Identify which cell holds the provided text, then report its (X, Y) central coordinate. 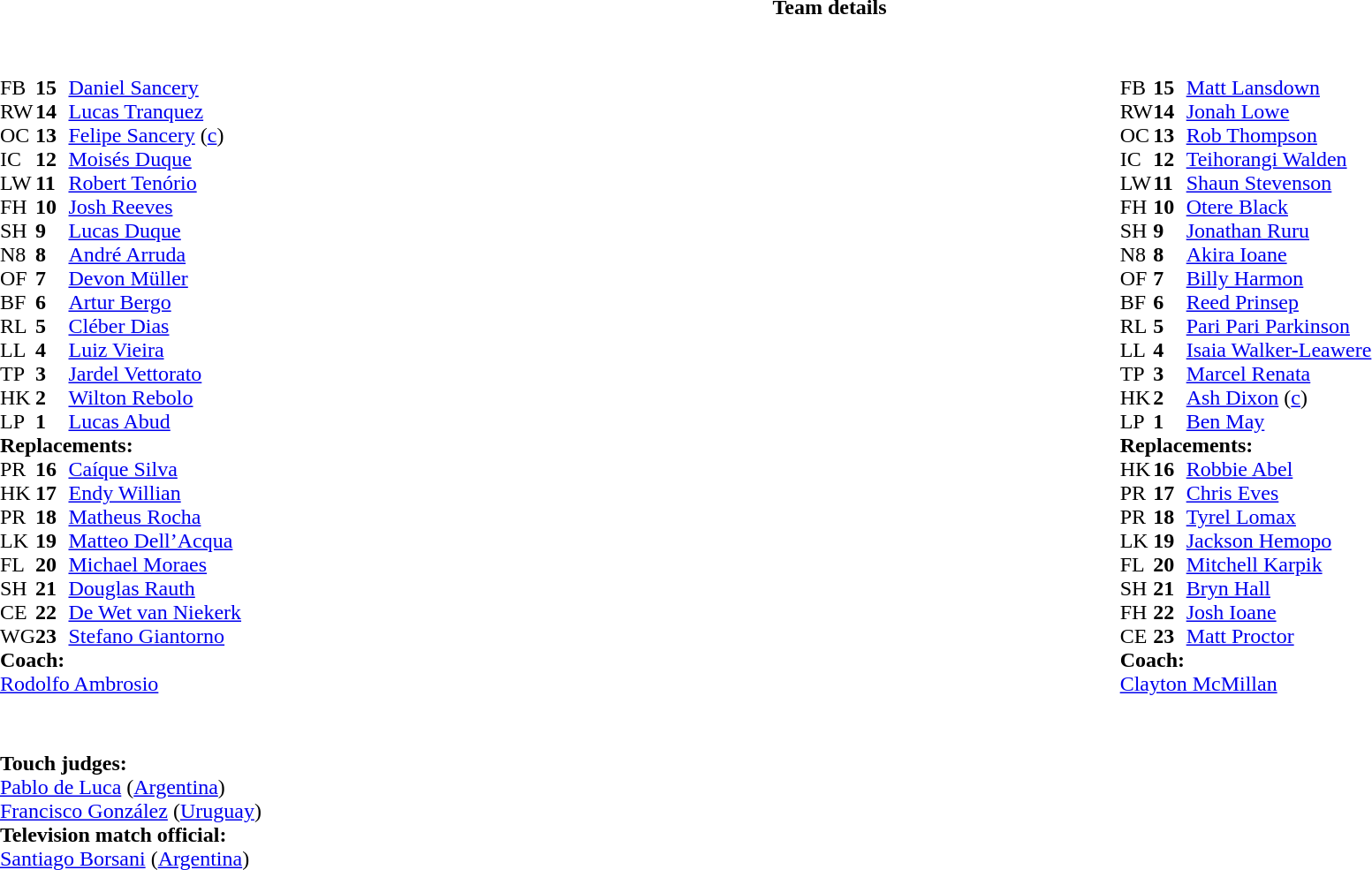
WG (18, 636)
Artur Bergo (155, 302)
Josh Ioane (1279, 613)
Lucas Duque (155, 231)
Robbie Abel (1279, 470)
Reed Prinsep (1279, 302)
Lucas Tranquez (155, 111)
Tyrel Lomax (1279, 518)
Bryn Hall (1279, 588)
Jardel Vettorato (155, 374)
Pari Pari Parkinson (1279, 327)
Jackson Hemopo (1279, 541)
Rob Thompson (1279, 136)
Isaia Walker-Leawere (1279, 350)
Teihorangi Walden (1279, 159)
Devon Müller (155, 279)
Stefano Giantorno (155, 636)
Robert Tenório (155, 184)
Billy Harmon (1279, 279)
Endy Willian (155, 493)
Otere Black (1279, 207)
Rodolfo Ambrosio (120, 684)
Caíque Silva (155, 470)
Douglas Rauth (155, 588)
Lucas Abud (155, 422)
Akira Ioane (1279, 254)
Wilton Rebolo (155, 397)
Matt Proctor (1279, 636)
Matteo Dell’Acqua (155, 541)
Moisés Duque (155, 159)
Ben May (1279, 422)
Jonathan Ruru (1279, 231)
Chris Eves (1279, 493)
Jonah Lowe (1279, 111)
Felipe Sancery (c) (155, 136)
Mitchell Karpik (1279, 565)
Matt Lansdown (1279, 88)
De Wet van Niekerk (155, 613)
Daniel Sancery (155, 88)
Josh Reeves (155, 207)
Matheus Rocha (155, 518)
Cléber Dias (155, 327)
Marcel Renata (1279, 374)
Shaun Stevenson (1279, 184)
Michael Moraes (155, 565)
Ash Dixon (c) (1279, 397)
André Arruda (155, 254)
Clayton McMillan (1246, 684)
Luiz Vieira (155, 350)
